Determine the [x, y] coordinate at the center of the cell enclosing the given text.  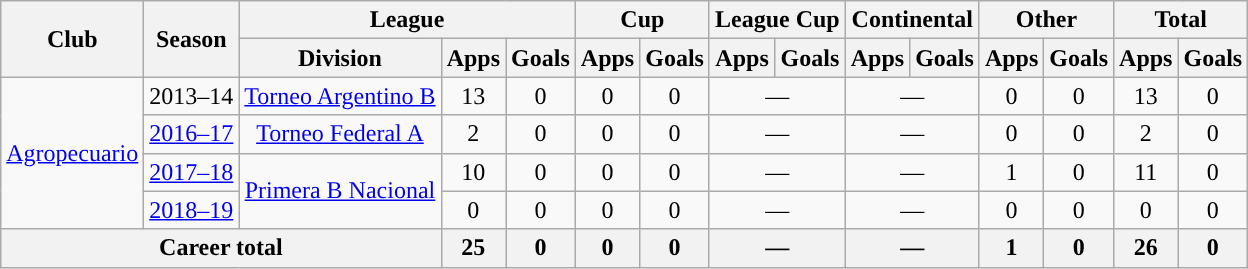
League [407, 20]
2017–18 [192, 172]
2018–19 [192, 210]
Division [340, 58]
Total [1181, 20]
Agropecuario [72, 153]
Primera B Nacional [340, 191]
Club [72, 39]
League Cup [777, 20]
26 [1146, 248]
Torneo Federal A [340, 134]
11 [1146, 172]
Torneo Argentino B [340, 96]
2013–14 [192, 96]
25 [473, 248]
2016–17 [192, 134]
10 [473, 172]
Continental [912, 20]
Career total [221, 248]
Cup [642, 20]
Season [192, 39]
Other [1046, 20]
